Detect which cell encompasses the target text, then output its (x, y) center coordinate. 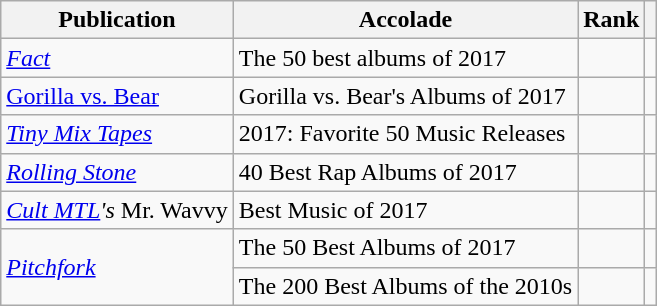
The 50 best albums of 2017 (405, 58)
Cult MTL's Mr. Wavvy (118, 210)
Gorilla vs. Bear (118, 96)
2017: Favorite 50 Music Releases (405, 134)
The 50 Best Albums of 2017 (405, 248)
The 200 Best Albums of the 2010s (405, 286)
Best Music of 2017 (405, 210)
40 Best Rap Albums of 2017 (405, 172)
Tiny Mix Tapes (118, 134)
Pitchfork (118, 267)
Rank (612, 20)
Publication (118, 20)
Fact (118, 58)
Rolling Stone (118, 172)
Accolade (405, 20)
Gorilla vs. Bear's Albums of 2017 (405, 96)
